Return the (x, y) coordinate for the center point of the cell that contains the specified text.  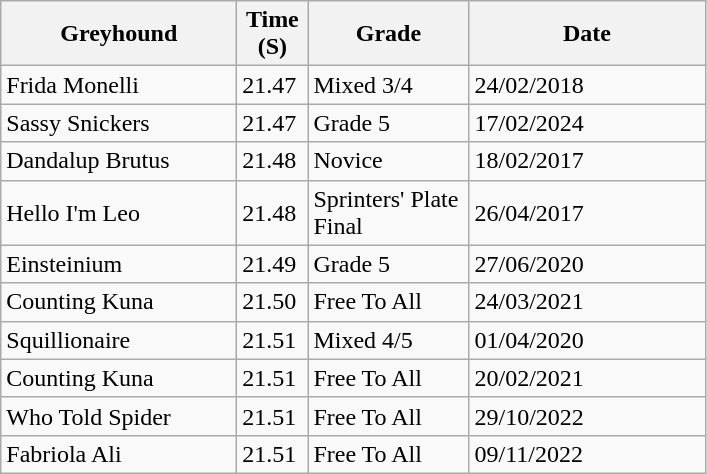
01/04/2020 (587, 340)
Mixed 3/4 (388, 85)
Sprinters' Plate Final (388, 212)
Greyhound (119, 34)
26/04/2017 (587, 212)
20/02/2021 (587, 378)
18/02/2017 (587, 161)
Frida Monelli (119, 85)
Dandalup Brutus (119, 161)
21.49 (272, 264)
24/03/2021 (587, 302)
Mixed 4/5 (388, 340)
27/06/2020 (587, 264)
29/10/2022 (587, 416)
21.50 (272, 302)
Grade (388, 34)
Sassy Snickers (119, 123)
Squillionaire (119, 340)
09/11/2022 (587, 454)
17/02/2024 (587, 123)
24/02/2018 (587, 85)
Who Told Spider (119, 416)
Einsteinium (119, 264)
Date (587, 34)
Fabriola Ali (119, 454)
Hello I'm Leo (119, 212)
Novice (388, 161)
Time (S) (272, 34)
